Capture the cell that displays the provided text and extract its [X, Y] central coordinate. 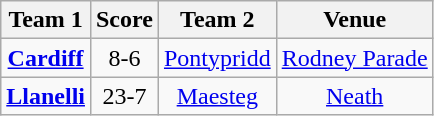
Maesteg [217, 96]
Llanelli [46, 96]
Rodney Parade [354, 58]
8-6 [124, 58]
Team 1 [46, 20]
Score [124, 20]
Team 2 [217, 20]
Pontypridd [217, 58]
Cardiff [46, 58]
Neath [354, 96]
Venue [354, 20]
23-7 [124, 96]
